Return (X, Y) of the center of cell containing provided text 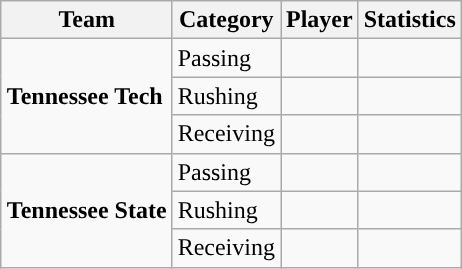
Category (226, 20)
Tennessee State (86, 210)
Player (319, 20)
Statistics (410, 20)
Tennessee Tech (86, 96)
Team (86, 20)
